Output the [X, Y] coordinate of the center of the cell containing the given text.  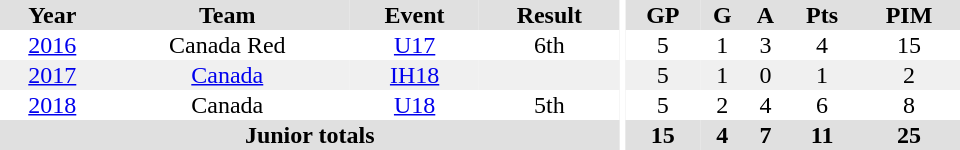
2018 [52, 105]
0 [766, 75]
7 [766, 135]
25 [909, 135]
8 [909, 105]
2017 [52, 75]
Canada Red [228, 45]
Result [549, 15]
6th [549, 45]
3 [766, 45]
U18 [414, 105]
Pts [822, 15]
6 [822, 105]
Event [414, 15]
11 [822, 135]
IH18 [414, 75]
GP [664, 15]
U17 [414, 45]
5th [549, 105]
Junior totals [310, 135]
Team [228, 15]
Year [52, 15]
A [766, 15]
PIM [909, 15]
G [722, 15]
2016 [52, 45]
